Search for the cell housing the specified text and yield its (x, y) center coordinate. 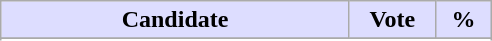
Candidate (176, 20)
Vote (392, 20)
% (463, 20)
